Identify which cell holds the provided text, then report its (x, y) central coordinate. 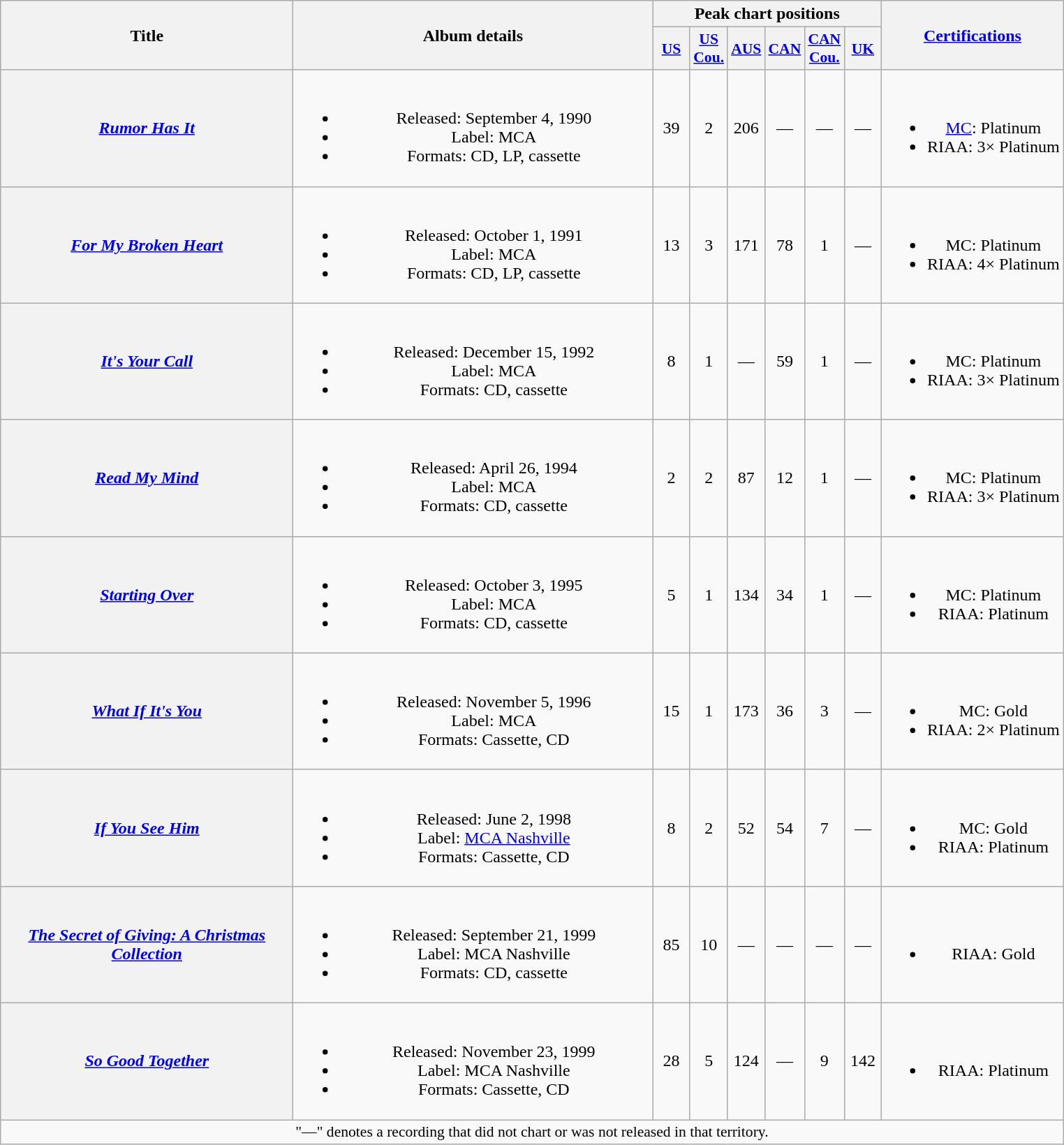
RIAA: Gold (973, 944)
39 (672, 128)
9 (824, 1061)
Released: September 4, 1990Label: MCAFormats: CD, LP, cassette (473, 128)
MC: PlatinumRIAA: 4× Platinum (973, 244)
87 (746, 478)
Released: December 15, 1992Label: MCAFormats: CD, cassette (473, 362)
CANCou. (824, 49)
USCou. (709, 49)
34 (785, 595)
If You See Him (147, 828)
The Secret of Giving: A ChristmasCollection (147, 944)
28 (672, 1061)
Released: April 26, 1994Label: MCAFormats: CD, cassette (473, 478)
For My Broken Heart (147, 244)
142 (863, 1061)
59 (785, 362)
Peak chart positions (767, 14)
36 (785, 711)
171 (746, 244)
Rumor Has It (147, 128)
UK (863, 49)
173 (746, 711)
Title (147, 35)
Starting Over (147, 595)
Read My Mind (147, 478)
"—" denotes a recording that did not chart or was not released in that territory. (532, 1132)
AUS (746, 49)
US (672, 49)
12 (785, 478)
Released: September 21, 1999Label: MCA NashvilleFormats: CD, cassette (473, 944)
124 (746, 1061)
MC: PlatinumRIAA: Platinum (973, 595)
MC: GoldRIAA: 2× Platinum (973, 711)
85 (672, 944)
13 (672, 244)
78 (785, 244)
Certifications (973, 35)
Released: November 23, 1999Label: MCA NashvilleFormats: Cassette, CD (473, 1061)
15 (672, 711)
206 (746, 128)
Released: October 3, 1995Label: MCAFormats: CD, cassette (473, 595)
134 (746, 595)
So Good Together (147, 1061)
CAN (785, 49)
MC: GoldRIAA: Platinum (973, 828)
52 (746, 828)
Released: November 5, 1996Label: MCAFormats: Cassette, CD (473, 711)
10 (709, 944)
7 (824, 828)
Album details (473, 35)
54 (785, 828)
What If It's You (147, 711)
It's Your Call (147, 362)
Released: June 2, 1998Label: MCA NashvilleFormats: Cassette, CD (473, 828)
Released: October 1, 1991Label: MCAFormats: CD, LP, cassette (473, 244)
RIAA: Platinum (973, 1061)
